Search for the cell housing the specified text and yield its (x, y) center coordinate. 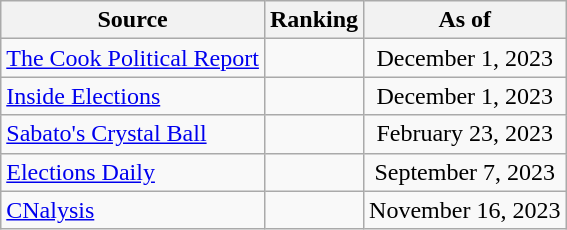
Ranking (314, 20)
Source (133, 20)
Sabato's Crystal Ball (133, 134)
February 23, 2023 (465, 134)
The Cook Political Report (133, 58)
Inside Elections (133, 96)
As of (465, 20)
CNalysis (133, 210)
November 16, 2023 (465, 210)
September 7, 2023 (465, 172)
Elections Daily (133, 172)
